Determine the (x, y) coordinate at the center of the cell enclosing the given text.  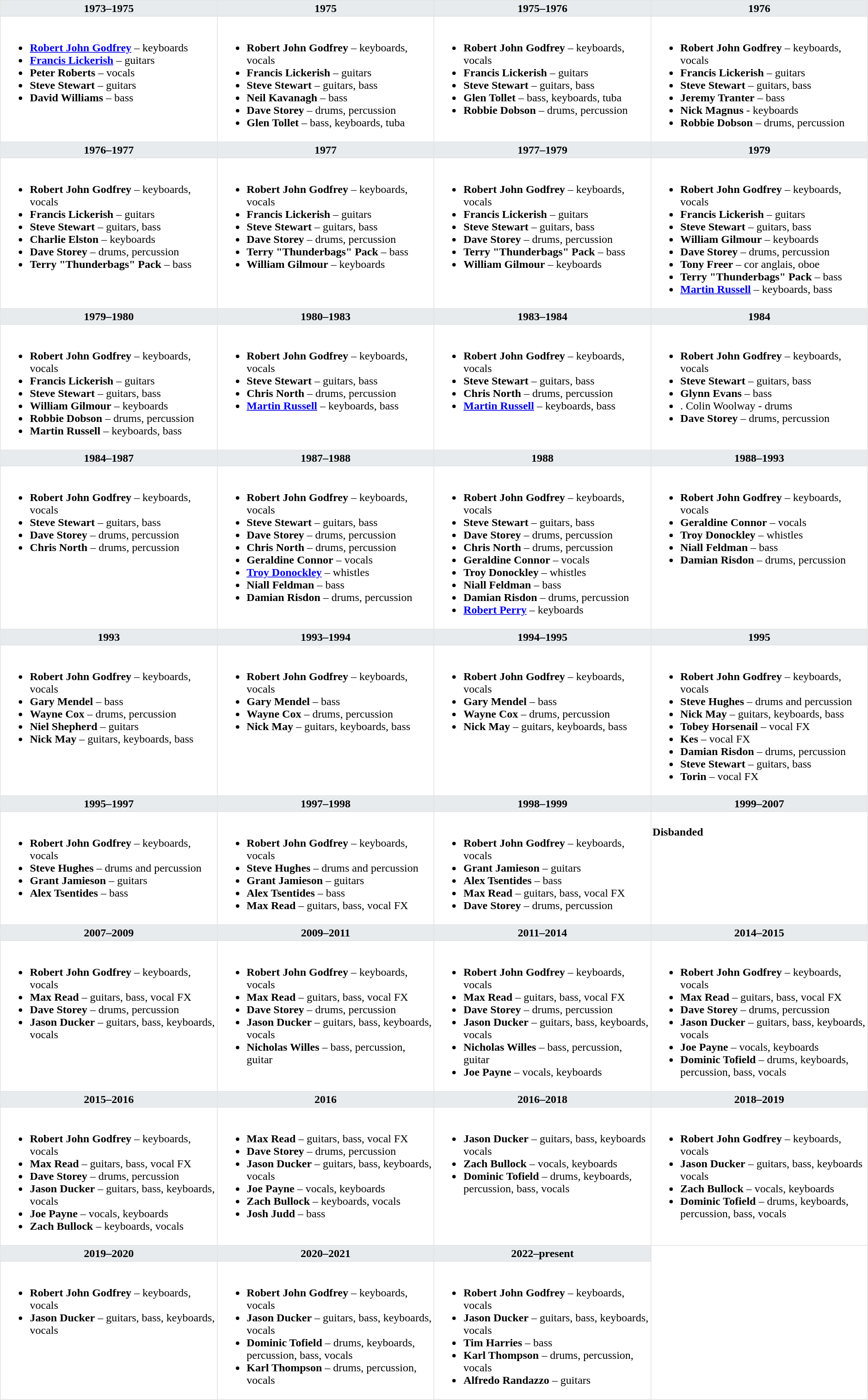
1994–1995 (542, 637)
1983–1984 (542, 316)
1977 (326, 150)
1988 (542, 458)
2015–2016 (109, 1099)
1987–1988 (326, 458)
2009–2011 (326, 933)
2016 (326, 1099)
2019–2020 (109, 1253)
1973–1975 (109, 8)
Robert John Godfrey – keyboards, vocalsSteve Stewart – guitars, bassGlynn Evans – bass. Colin Woolway - drumsDave Storey – drums, percussion (759, 387)
Robert John Godfrey – keyboards, vocalsGeraldine Connor – vocalsTroy Donockley – whistlesNiall Feldman – bassDamian Risdon – drums, percussion (759, 547)
1976 (759, 8)
1975–1976 (542, 8)
1995 (759, 637)
1979–1980 (109, 316)
Jason Ducker – guitars, bass, keyboards vocalsZach Bullock – vocals, keyboardsDominic Tofield – drums, keyboards, percussion, bass, vocals (542, 1176)
1977–1979 (542, 150)
2014–2015 (759, 933)
1988–1993 (759, 458)
2007–2009 (109, 933)
1999–2007 (759, 804)
Robert John Godfrey – keyboards, vocalsSteve Stewart – guitars, bassDave Storey – drums, percussionChris North – drums, percussion (109, 547)
Disbanded (759, 868)
2022–present (542, 1253)
2018–2019 (759, 1099)
1993 (109, 637)
1980–1983 (326, 316)
1975 (326, 8)
Robert John Godfrey – keyboards, vocalsGrant Jamieson – guitarsAlex Tsentides – bassMax Read – guitars, bass, vocal FXDave Storey – drums, percussion (542, 868)
1984–1987 (109, 458)
2020–2021 (326, 1253)
1976–1977 (109, 150)
Robert John Godfrey – keyboards, vocalsSteve Hughes – drums and percussionGrant Jamieson – guitarsAlex Tsentides – bass (109, 868)
2016–2018 (542, 1099)
2011–2014 (542, 933)
1995–1997 (109, 804)
Robert John Godfrey – keyboardsFrancis Lickerish – guitarsPeter Roberts – vocalsSteve Stewart – guitarsDavid Williams – bass (109, 79)
1984 (759, 316)
Robert John Godfrey – keyboards, vocalsJason Ducker – guitars, bass, keyboards, vocals (109, 1330)
Robert John Godfrey – keyboards, vocalsGary Mendel – bassWayne Cox – drums, percussionNiel Shepherd – guitarsNick May – guitars, keyboards, bass (109, 720)
1997–1998 (326, 804)
1993–1994 (326, 637)
1979 (759, 150)
1998–1999 (542, 804)
